Identify which cell holds the provided text, then report its (X, Y) central coordinate. 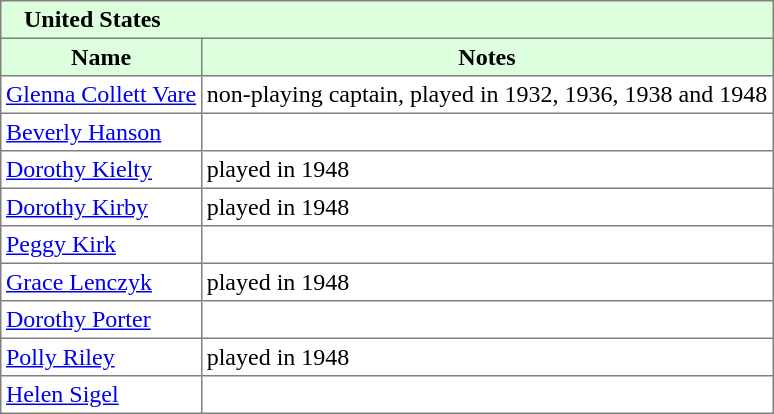
Peggy Kirk (102, 245)
Name (102, 57)
non-playing captain, played in 1932, 1936, 1938 and 1948 (486, 95)
Grace Lenczyk (102, 282)
Glenna Collett Vare (102, 95)
Helen Sigel (102, 395)
Dorothy Porter (102, 320)
United States (387, 20)
Dorothy Kirby (102, 207)
Dorothy Kielty (102, 170)
Polly Riley (102, 357)
Beverly Hanson (102, 132)
Notes (486, 57)
